Capture the cell that displays the provided text and extract its [X, Y] central coordinate. 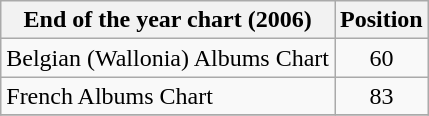
Belgian (Wallonia) Albums Chart [168, 58]
Position [381, 20]
60 [381, 58]
French Albums Chart [168, 96]
End of the year chart (2006) [168, 20]
83 [381, 96]
